Locate the cell with the specified text and output its (X, Y) center coordinate. 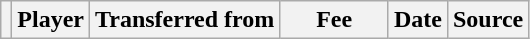
Fee (334, 20)
Player (51, 20)
Transferred from (185, 20)
Source (488, 20)
Date (418, 20)
